Identify which cell holds the provided text, then report its [X, Y] central coordinate. 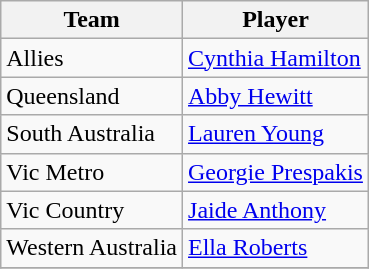
Vic Metro [92, 172]
Ella Roberts [276, 248]
Western Australia [92, 248]
Queensland [92, 96]
Abby Hewitt [276, 96]
Allies [92, 58]
South Australia [92, 134]
Player [276, 20]
Vic Country [92, 210]
Georgie Prespakis [276, 172]
Lauren Young [276, 134]
Team [92, 20]
Cynthia Hamilton [276, 58]
Jaide Anthony [276, 210]
